Search for the cell housing the specified text and yield its [x, y] center coordinate. 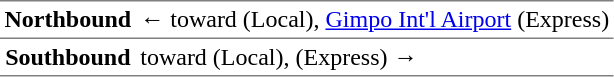
toward (Local), (Express) → [375, 57]
Southbound [68, 57]
Northbound [68, 20]
← toward (Local), Gimpo Int'l Airport (Express) [375, 20]
